From the cell containing the given text, extract its center point as (x, y) coordinate. 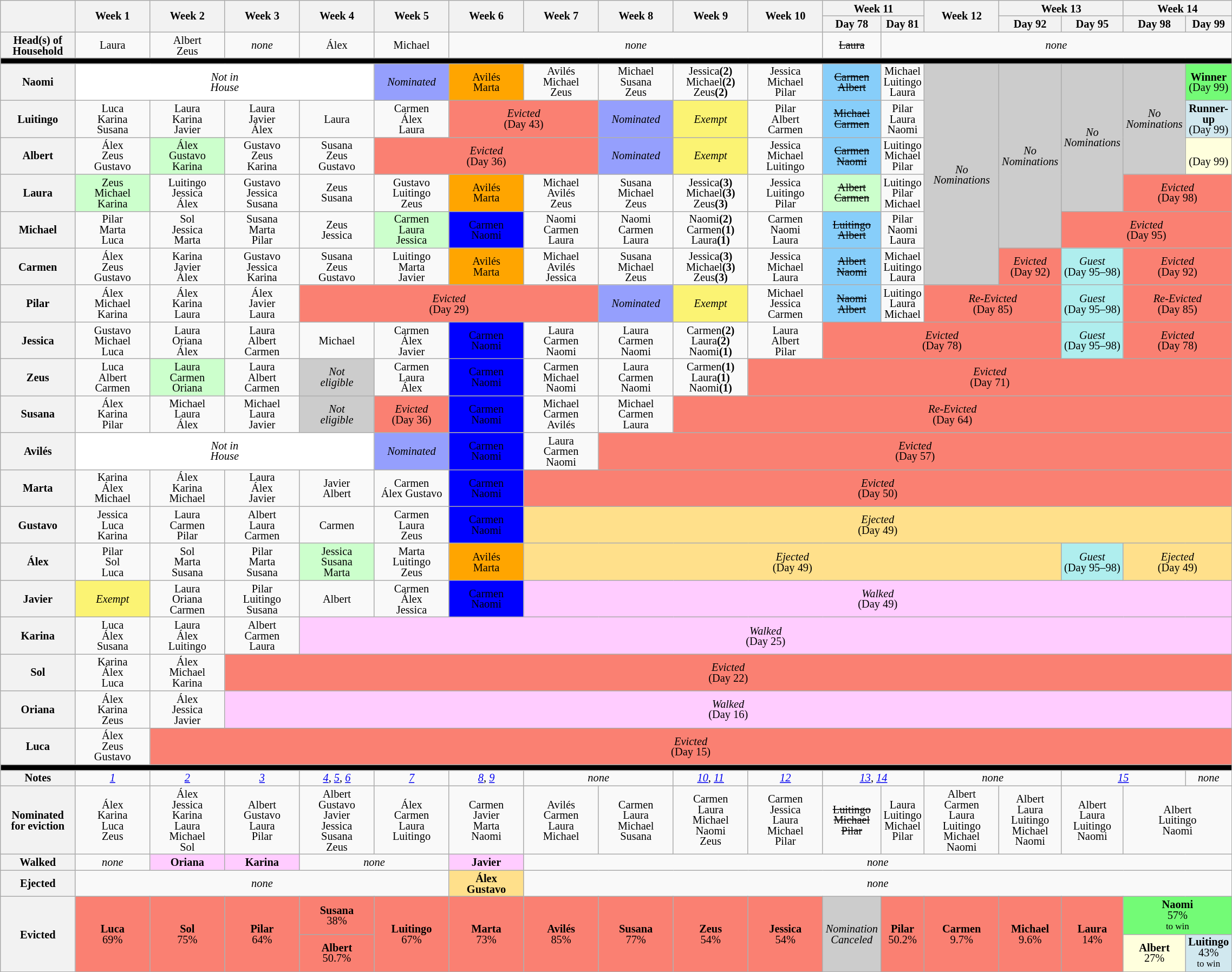
Jessica (38, 340)
ÁlexCarmenLauraLuitingo (412, 820)
15 (1123, 778)
Evicted(Day 29) (449, 303)
JessicaLucaKarina (113, 525)
Week 2 (187, 16)
MichaelCarmenLaura (636, 414)
KarinaÁlexLuca (113, 672)
Carmen Albert (851, 82)
Evicted (38, 934)
Runner-up(Day 99) (1209, 119)
Week 8 (636, 16)
8, 9 (486, 778)
Zeus54% (710, 934)
Day 99 (1209, 24)
Notes (38, 778)
GustavoZeusKarina (262, 155)
Marta73% (486, 934)
ÁlexKarinaPilar (113, 414)
ZeusJessica (337, 230)
PilarMartaSusana (262, 562)
MichaelAvilésJessica (561, 266)
Sol75% (187, 934)
ÁlexKarinaMichael (187, 488)
ÁlexKarinaZeus (113, 709)
AlbertCarmenLaura (262, 635)
JessicaMichaelLuitingo (785, 155)
LucaAlbertCarmen (113, 377)
AvilésMichaelZeus (561, 82)
Pilar50.2% (902, 934)
MichaelSusanaZeus (636, 82)
4, 5, 6 (337, 778)
ÁlexGustavo (486, 884)
AlbertGustavoJavierJessicaSusanaZeus (337, 820)
Avilés (38, 451)
2 (187, 778)
Michael Carmen (851, 119)
PilarMartaLuca (113, 230)
LucaÁlexSusana (113, 635)
Luitingo43%to win (1209, 953)
LuitingoPilarMichael (902, 192)
Week 12 (962, 16)
MartaLuitingoZeus (412, 562)
Day 95 (1093, 24)
Carmen(1)Laura(1)Naomi(1) (710, 377)
Michael9.6% (1030, 934)
Susana38% (337, 915)
JessicaLuitingoPilar (785, 192)
AvilésCarmenLauraMichael (561, 820)
Week 7 (561, 16)
Sol (38, 672)
AlbertLauraLuitingoMichaelNaomi (1030, 820)
10, 11 (710, 778)
JessicaSusanaMarta (337, 562)
CarmenLauraZeus (412, 525)
LauraOrianaCarmen (187, 598)
Walked(Day 49) (877, 598)
Winner(Day 99) (1209, 82)
CarmenLauraMichaelNaomiZeus (710, 820)
Walked(Day 25) (766, 635)
Luitingo (38, 119)
Head(s) ofHousehold (38, 45)
Carmen Naomi (851, 155)
Evicted(Day 22) (728, 672)
ZeusSusana (337, 192)
Naomi Albert (851, 303)
Albert27% (1155, 953)
CarmenJessicaLauraMichaelPilar (785, 820)
CarmenLauraJessica (412, 230)
LuitingoMartaJavier (412, 266)
JessicaMichaelPilar (785, 82)
AlbertCarmenLauraLuitingoMichaelNaomi (962, 820)
CarmenLauraÁlex (412, 377)
SolJessicaMarta (187, 230)
13, 14 (874, 778)
Naomi57%to win (1177, 915)
Nominatedfor eviction (38, 820)
Luitingo67% (412, 934)
Week 10 (785, 16)
Evicted(Day 43) (524, 119)
PilarLuitingoSusana (262, 598)
KarinaÁlexMichael (113, 488)
Week 5 (412, 16)
Jessica(2)Michael(2)Zeus(2) (710, 82)
Susana77% (636, 934)
LauraLuitingoMichaelPilar (902, 820)
CarmenMichaelNaomi (561, 377)
Luca69% (113, 934)
LuitingoLauraMichael (902, 303)
Evicted(Day 98) (1177, 192)
Week 3 (262, 16)
Zeus (38, 377)
LauraKarinaJavier (187, 119)
Luitingo Albert (851, 230)
Carmen9.7% (962, 934)
Week 9 (710, 16)
Week 4 (337, 16)
LuitingoJessicaÁlex (187, 192)
12 (785, 778)
LauraÁlexLuitingo (187, 635)
LauraCarmenOriana (187, 377)
LauraAlbertPilar (785, 340)
CarmenÁlexLaura (412, 119)
Naomi (38, 82)
Day 98 (1155, 24)
CarmenÁlexJavier (412, 340)
GustavoLuitingoZeus (412, 192)
Carmen(2)Laura(2)Naomi(1) (710, 340)
PilarNaomiLaura (902, 230)
(Day 99) (1209, 155)
Albert Carmen (851, 192)
Week 11 (874, 8)
LuitingoMichaelPilar (902, 155)
Day 92 (1030, 24)
CarmenÁlex Gustavo (412, 488)
ÁlexKarinaLaura (187, 303)
MichaelCarmenAvilés (561, 414)
Albert Naomi (851, 266)
Marta (38, 488)
Avilés85% (561, 934)
Evicted(Day 50) (877, 488)
ÁlexJavierLaura (262, 303)
Pilar64% (262, 934)
PilarLauraNaomi (902, 119)
Day 81 (902, 24)
3 (262, 778)
Naomi(2)Carmen(1)Laura(1) (710, 230)
Laura14% (1093, 934)
Luca (38, 746)
Nomination Canceled (851, 934)
Ejected (38, 884)
CarmenJavierMartaNaomi (486, 820)
AlbertGustavoLauraPilar (262, 820)
AlbertLauraCarmen (262, 525)
LauraOrianaÁlex (187, 340)
LauraÁlexJavier (262, 488)
Susana (38, 414)
PilarAlbertCarmen (785, 119)
KarinaJavierÁlex (187, 266)
Week 14 (1177, 8)
MichaelLauraÁlex (187, 414)
JavierAlbert (337, 488)
Day 78 (851, 24)
Evicted(Day 57) (915, 451)
LauraCarmenPilar (187, 525)
Gustavo (38, 525)
Pilar (38, 303)
Walked (38, 862)
PilarSolLuca (113, 562)
LucaKarinaSusana (113, 119)
ÁlexJessicaJavier (187, 709)
Walked(Day 16) (728, 709)
AlbertZeus (187, 45)
ZeusMichaelKarina (113, 192)
Albert50.7% (337, 953)
Week 6 (486, 16)
GustavoMichaelLuca (113, 340)
MichaelJessicaCarmen (785, 303)
Evicted(Day 71) (990, 377)
SolMartaSusana (187, 562)
Evicted(Day 15) (691, 746)
AlbertLuitingoNaomi (1177, 820)
7 (412, 778)
AlbertLauraLuitingoNaomi (1093, 820)
SusanaMartaPilar (262, 230)
MichaelLauraJavier (262, 414)
CarmenLauraMichaelSusana (636, 820)
CarmenÁlexJessica (412, 598)
Evicted(Day 95) (1147, 230)
CarmenNaomiLaura (785, 230)
Luitingo Michael Pilar (851, 820)
ÁlexKarinaLucaZeus (113, 820)
MichaelAvilésZeus (561, 192)
Re-Evicted(Day 64) (952, 414)
JessicaMichaelLaura (785, 266)
GustavoJessicaSusana (262, 192)
LauraJavierÁlex (262, 119)
1 (113, 778)
Week 1 (113, 16)
GustavoJessicaKarina (262, 266)
Jessica54% (785, 934)
Week 13 (1061, 8)
ÁlexGustavoKarina (187, 155)
ÁlexJessicaKarinaLauraMichaelSol (187, 820)
